For the text-containing cell, return its midpoint in (x, y) coordinate format. 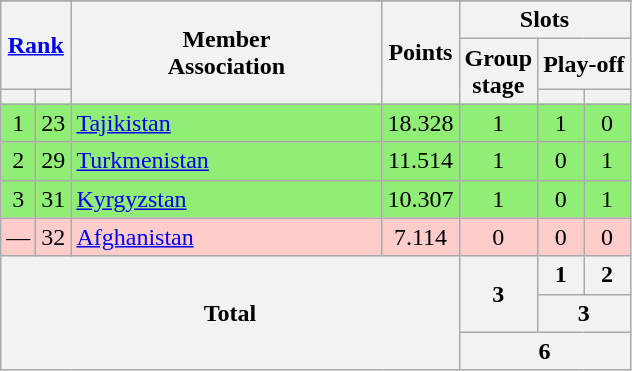
Tajikistan (226, 123)
Total (230, 313)
10.307 (420, 199)
Play-off (584, 64)
Afghanistan (226, 237)
MemberAssociation (226, 52)
29 (54, 161)
Points (420, 52)
Slots (544, 20)
Kyrgyzstan (226, 199)
31 (54, 199)
Turkmenistan (226, 161)
7.114 (420, 237)
18.328 (420, 123)
— (18, 237)
11.514 (420, 161)
Rank (36, 45)
6 (544, 351)
23 (54, 123)
32 (54, 237)
Groupstage (498, 72)
